Detect which cell encompasses the target text, then output its [X, Y] center coordinate. 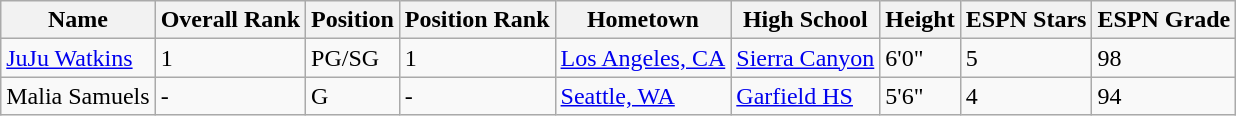
Height [920, 20]
5'6" [920, 96]
Name [78, 20]
Malia Samuels [78, 96]
94 [1164, 96]
ESPN Stars [1026, 20]
Los Angeles, CA [643, 58]
98 [1164, 58]
4 [1026, 96]
G [353, 96]
ESPN Grade [1164, 20]
5 [1026, 58]
Seattle, WA [643, 96]
Position Rank [477, 20]
Sierra Canyon [806, 58]
High School [806, 20]
Position [353, 20]
JuJu Watkins [78, 58]
Hometown [643, 20]
Overall Rank [230, 20]
6'0" [920, 58]
PG/SG [353, 58]
Garfield HS [806, 96]
